Return the (x, y) coordinate for the center point of the cell that contains the specified text.  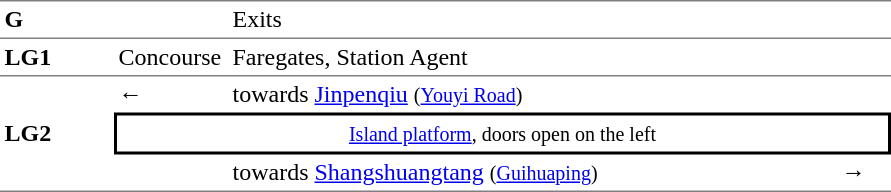
LG1 (57, 58)
LG2 (57, 134)
Island platform, doors open on the left (502, 133)
Exits (532, 20)
towards Shangshuangtang (Guihuaping) (532, 173)
towards Jinpenqiu (Youyi Road) (532, 94)
← (171, 94)
→ (864, 173)
Faregates, Station Agent (532, 58)
Concourse (171, 58)
G (57, 20)
